Detect which cell encompasses the target text, then output its [X, Y] center coordinate. 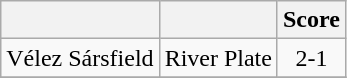
River Plate [218, 58]
Score [311, 20]
2-1 [311, 58]
Vélez Sársfield [80, 58]
